From the cell containing the given text, extract its center point as (x, y) coordinate. 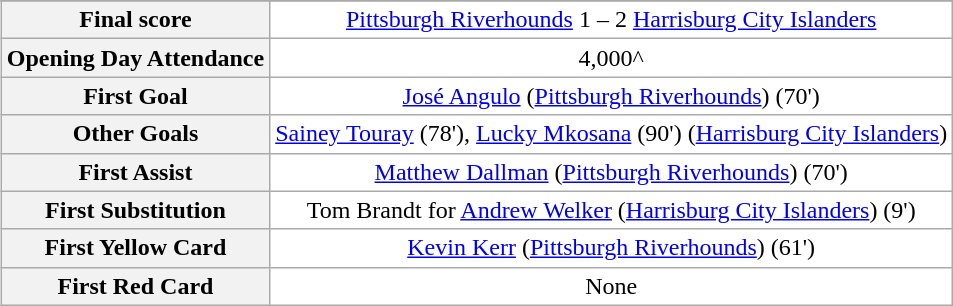
4,000^ (612, 58)
Final score (135, 20)
Tom Brandt for Andrew Welker (Harrisburg City Islanders) (9') (612, 210)
First Goal (135, 96)
Kevin Kerr (Pittsburgh Riverhounds) (61') (612, 248)
Opening Day Attendance (135, 58)
First Substitution (135, 210)
Other Goals (135, 134)
First Assist (135, 172)
José Angulo (Pittsburgh Riverhounds) (70') (612, 96)
None (612, 286)
Sainey Touray (78'), Lucky Mkosana (90') (Harrisburg City Islanders) (612, 134)
Pittsburgh Riverhounds 1 – 2 Harrisburg City Islanders (612, 20)
Matthew Dallman (Pittsburgh Riverhounds) (70') (612, 172)
First Yellow Card (135, 248)
First Red Card (135, 286)
